Return the [x, y] coordinate for the center point of the cell that contains the specified text.  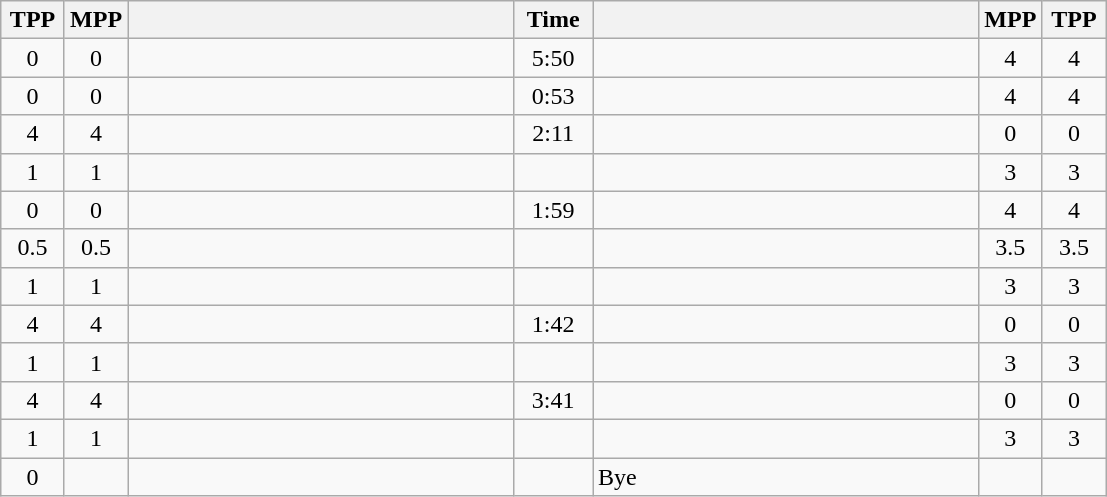
0:53 [554, 96]
Time [554, 20]
5:50 [554, 58]
3:41 [554, 400]
2:11 [554, 134]
1:59 [554, 210]
Bye [785, 477]
1:42 [554, 324]
